Detect which cell encompasses the target text, then output its [X, Y] center coordinate. 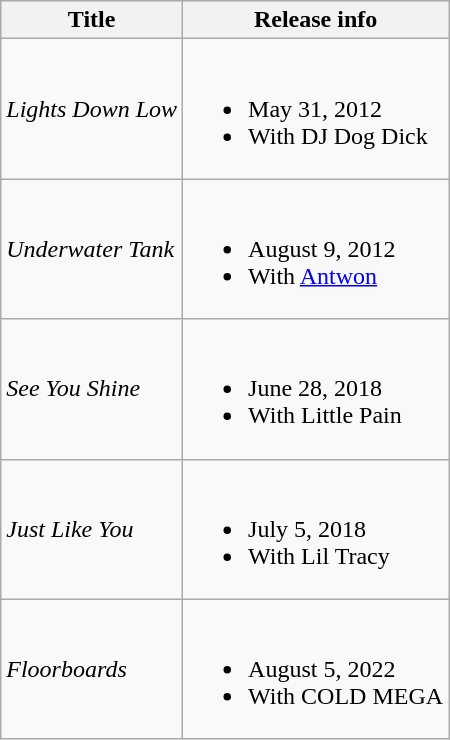
Underwater Tank [92, 249]
Just Like You [92, 529]
Title [92, 20]
See You Shine [92, 389]
May 31, 2012With DJ Dog Dick [316, 109]
Floorboards [92, 669]
August 5, 2022With COLD MEGA [316, 669]
August 9, 2012With Antwon [316, 249]
Release info [316, 20]
Lights Down Low [92, 109]
July 5, 2018With Lil Tracy [316, 529]
June 28, 2018With Little Pain [316, 389]
